Return the [X, Y] coordinate for the center point of the cell that contains the specified text.  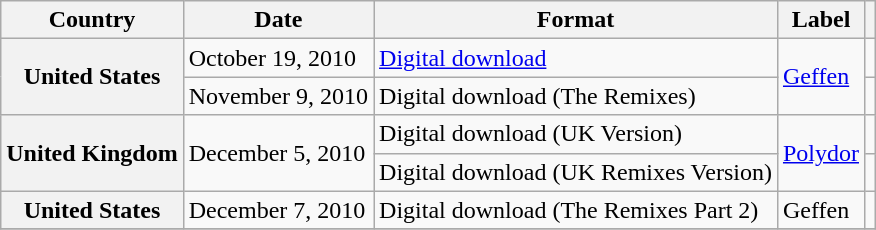
United Kingdom [92, 153]
Digital download (UK Version) [576, 134]
Polydor [820, 153]
Digital download (The Remixes Part 2) [576, 210]
December 7, 2010 [278, 210]
Date [278, 20]
Digital download [576, 58]
Digital download (The Remixes) [576, 96]
Format [576, 20]
Label [820, 20]
Digital download (UK Remixes Version) [576, 172]
November 9, 2010 [278, 96]
October 19, 2010 [278, 58]
Country [92, 20]
December 5, 2010 [278, 153]
